Return the [X, Y] coordinate for the center point of the cell that contains the specified text.  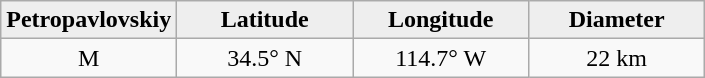
Latitude [265, 20]
34.5° N [265, 58]
Longitude [441, 20]
Petropavlovskiy [89, 20]
M [89, 58]
Diameter [617, 20]
114.7° W [441, 58]
22 km [617, 58]
